For the text-containing cell, return its midpoint in (X, Y) coordinate format. 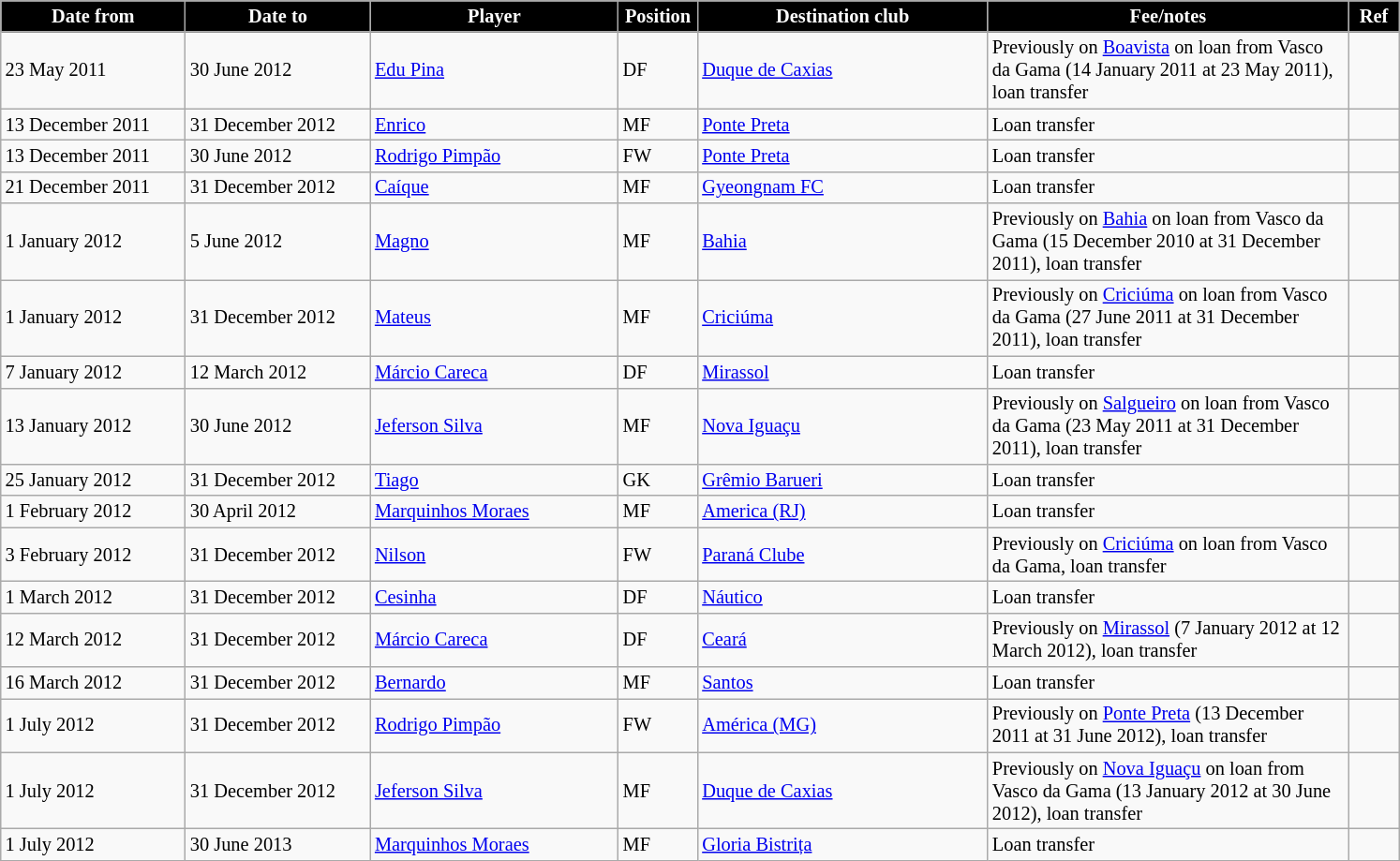
Previously on Ponte Preta (13 December 2011 at 31 June 2012), loan transfer (1168, 725)
GK (658, 480)
Bahia (842, 242)
Bernardo (495, 683)
Previously on Nova Iguaçu on loan from Vasco da Gama (13 January 2012 at 30 June 2012), loan transfer (1168, 791)
Date from (94, 16)
Position (658, 16)
16 March 2012 (94, 683)
Nova Iguaçu (842, 426)
Criciúma (842, 318)
1 March 2012 (94, 597)
Tiago (495, 480)
25 January 2012 (94, 480)
3 February 2012 (94, 555)
Edu Pina (495, 70)
Mirassol (842, 372)
Previously on Salgueiro on loan from Vasco da Gama (23 May 2011 at 31 December 2011), loan transfer (1168, 426)
23 May 2011 (94, 70)
Player (495, 16)
21 December 2011 (94, 187)
13 January 2012 (94, 426)
Santos (842, 683)
Grêmio Barueri (842, 480)
Náutico (842, 597)
Gyeongnam FC (842, 187)
Nilson (495, 555)
America (RJ) (842, 512)
Previously on Criciúma on loan from Vasco da Gama, loan transfer (1168, 555)
Date to (277, 16)
Mateus (495, 318)
30 April 2012 (277, 512)
Previously on Criciúma on loan from Vasco da Gama (27 June 2011 at 31 December 2011), loan transfer (1168, 318)
Gloria Bistrița (842, 844)
Paraná Clube (842, 555)
Fee/notes (1168, 16)
5 June 2012 (277, 242)
Destination club (842, 16)
Previously on Mirassol (7 January 2012 at 12 March 2012), loan transfer (1168, 640)
1 February 2012 (94, 512)
Previously on Boavista on loan from Vasco da Gama (14 January 2011 at 23 May 2011), loan transfer (1168, 70)
7 January 2012 (94, 372)
Magno (495, 242)
Ceará (842, 640)
Cesinha (495, 597)
Caíque (495, 187)
Enrico (495, 125)
Ref (1374, 16)
Previously on Bahia on loan from Vasco da Gama (15 December 2010 at 31 December 2011), loan transfer (1168, 242)
30 June 2013 (277, 844)
América (MG) (842, 725)
